Capture the cell that displays the provided text and extract its [x, y] central coordinate. 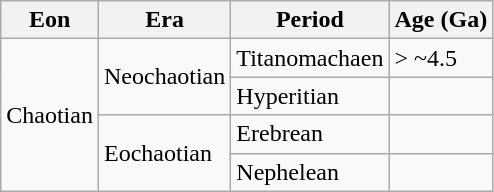
Nephelean [310, 172]
> ~4.5 [441, 58]
Hyperitian [310, 96]
Age (Ga) [441, 20]
Era [164, 20]
Chaotian [50, 115]
Erebrean [310, 134]
Period [310, 20]
Eon [50, 20]
Neochaotian [164, 77]
Eochaotian [164, 153]
Titanomachaen [310, 58]
